Return (X, Y) of the center of cell containing provided text 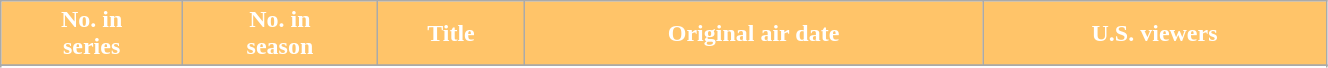
Title (450, 34)
U.S. viewers (1155, 34)
No. inseason (280, 34)
No. inseries (92, 34)
Original air date (753, 34)
